Provide the [x, y] coordinate of the cell's center where the given text is located.  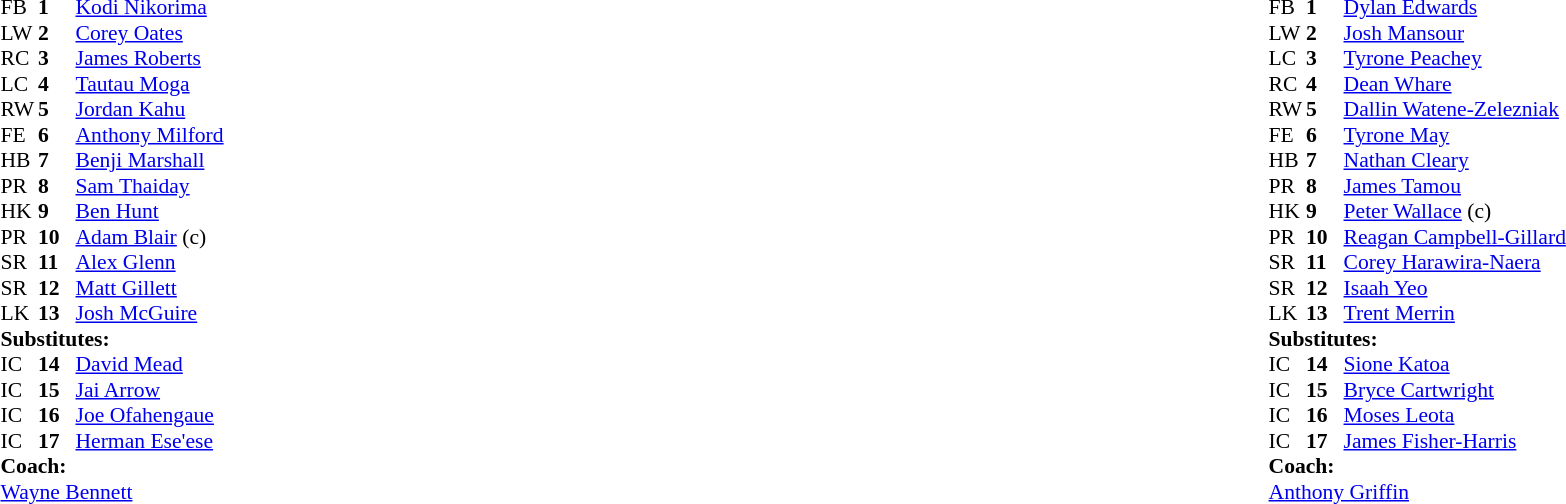
Joe Ofahengaue [150, 415]
Dallin Watene-Zelezniak [1455, 109]
Isaah Yeo [1455, 288]
Peter Wallace (c) [1455, 211]
Herman Ese'ese [150, 441]
Alex Glenn [150, 263]
James Tamou [1455, 186]
James Fisher-Harris [1455, 441]
David Mead [150, 365]
Trent Merrin [1455, 313]
Corey Harawira-Naera [1455, 263]
Tyrone May [1455, 135]
James Roberts [150, 59]
Dean Whare [1455, 84]
Sione Katoa [1455, 365]
Tyrone Peachey [1455, 59]
Josh Mansour [1455, 33]
Adam Blair (c) [150, 237]
Nathan Cleary [1455, 161]
Reagan Campbell-Gillard [1455, 237]
Jai Arrow [150, 390]
Moses Leota [1455, 415]
Tautau Moga [150, 84]
Sam Thaiday [150, 186]
Bryce Cartwright [1455, 390]
Benji Marshall [150, 161]
Josh McGuire [150, 313]
Jordan Kahu [150, 109]
Matt Gillett [150, 288]
Ben Hunt [150, 211]
Corey Oates [150, 33]
Anthony Milford [150, 135]
